Search for the cell housing the specified text and yield its (x, y) center coordinate. 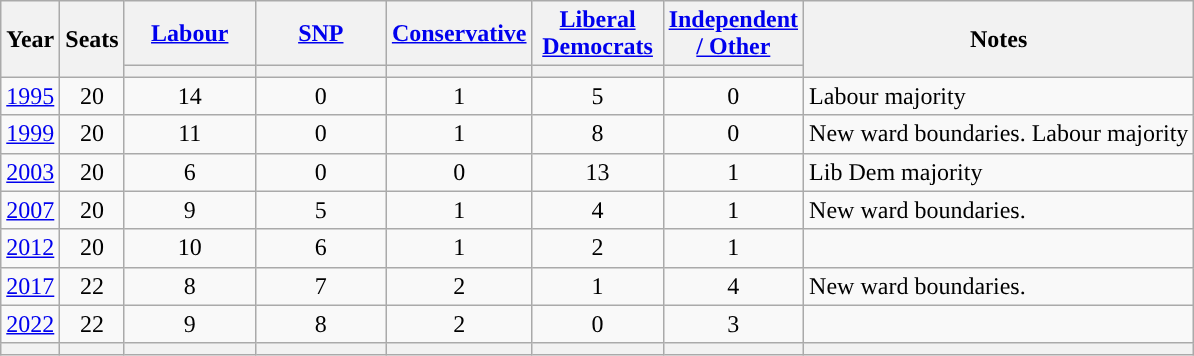
Lib Dem majority (999, 172)
Labour majority (999, 96)
3 (733, 324)
Conservative (459, 34)
14 (190, 96)
2012 (30, 248)
2022 (30, 324)
Seats (92, 39)
7 (320, 286)
13 (598, 172)
SNP (320, 34)
1999 (30, 134)
1995 (30, 96)
New ward boundaries. Labour majority (999, 134)
Labour (190, 34)
11 (190, 134)
2003 (30, 172)
2007 (30, 210)
Notes (999, 39)
Year (30, 39)
Independent / Other (733, 34)
10 (190, 248)
Liberal Democrats (598, 34)
2017 (30, 286)
